Pinpoint the cell where the given text exists, returning its (X, Y) midpoint coordinate. 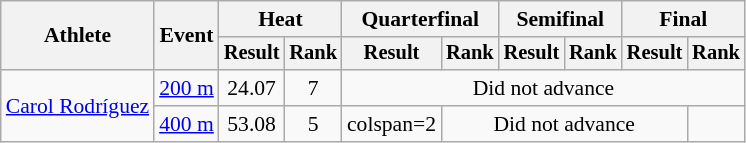
Final (684, 19)
200 m (186, 88)
5 (313, 124)
Carol Rodríguez (78, 106)
Semifinal (560, 19)
53.08 (252, 124)
7 (313, 88)
colspan=2 (392, 124)
Heat (280, 19)
Quarterfinal (420, 19)
24.07 (252, 88)
Athlete (78, 36)
Event (186, 36)
400 m (186, 124)
